Return (x, y) of the center of cell containing provided text 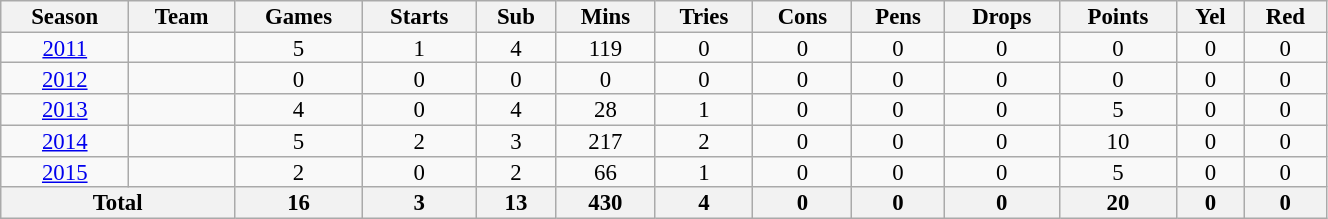
Cons (802, 16)
28 (606, 110)
20 (1118, 204)
Red (1285, 16)
Drops (1002, 16)
2012 (65, 78)
Tries (704, 16)
Games (299, 16)
2014 (65, 140)
Season (65, 16)
2015 (65, 172)
Total (118, 204)
119 (606, 48)
16 (299, 204)
Pens (898, 16)
Sub (516, 16)
Team (182, 16)
430 (606, 204)
Starts (420, 16)
2013 (65, 110)
Mins (606, 16)
66 (606, 172)
Points (1118, 16)
10 (1118, 140)
217 (606, 140)
Yel (1211, 16)
2011 (65, 48)
13 (516, 204)
